Extract the (x, y) coordinate from the center of the cell holding the provided text.  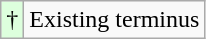
Existing terminus (114, 20)
† (12, 20)
